Scan for the cell matching the given text and deliver its [x, y] coordinate at center. 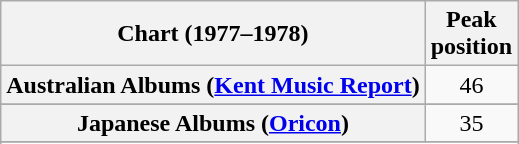
Chart (1977–1978) [213, 34]
Peakposition [471, 34]
46 [471, 85]
Japanese Albums (Oricon) [213, 123]
Australian Albums (Kent Music Report) [213, 85]
35 [471, 123]
